Identify which cell holds the provided text, then report its [X, Y] central coordinate. 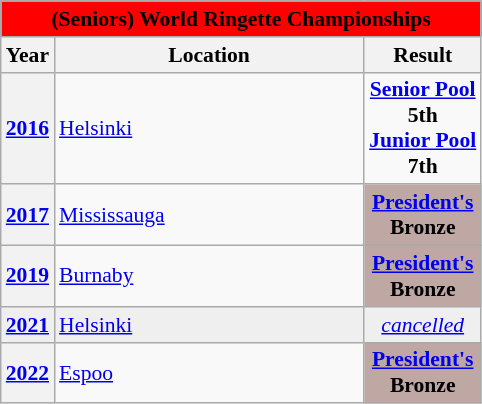
2017 [28, 216]
Location [209, 55]
2022 [28, 372]
2016 [28, 128]
Espoo [209, 372]
(Seniors) World Ringette Championships [242, 19]
cancelled [422, 325]
2021 [28, 325]
Mississauga [209, 216]
Result [422, 55]
Year [28, 55]
Senior Pool5th Junior Pool7th [422, 128]
2019 [28, 276]
Burnaby [209, 276]
